Search for the cell housing the specified text and yield its (X, Y) center coordinate. 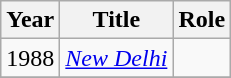
New Delhi (116, 58)
1988 (30, 58)
Title (116, 20)
Year (30, 20)
Role (202, 20)
